Output the [x, y] coordinate of the center of the cell containing the given text.  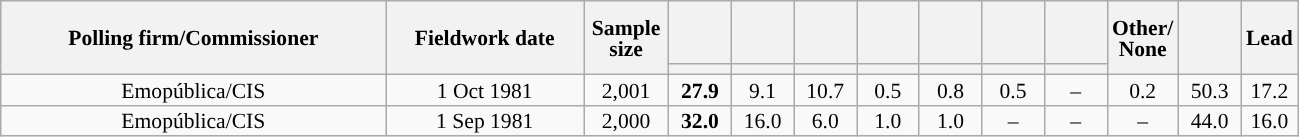
Lead [1270, 38]
32.0 [700, 120]
Sample size [626, 38]
Other/None [1142, 38]
0.2 [1142, 90]
1 Oct 1981 [485, 90]
10.7 [826, 90]
Polling firm/Commissioner [194, 38]
50.3 [1210, 90]
0.8 [950, 90]
Fieldwork date [485, 38]
44.0 [1210, 120]
1 Sep 1981 [485, 120]
2,001 [626, 90]
17.2 [1270, 90]
27.9 [700, 90]
2,000 [626, 120]
9.1 [762, 90]
6.0 [826, 120]
